Determine the (x, y) coordinate at the center of the cell enclosing the given text.  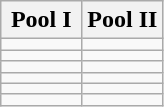
Pool II (122, 20)
Pool I (42, 20)
